Detect which cell encompasses the target text, then output its [x, y] center coordinate. 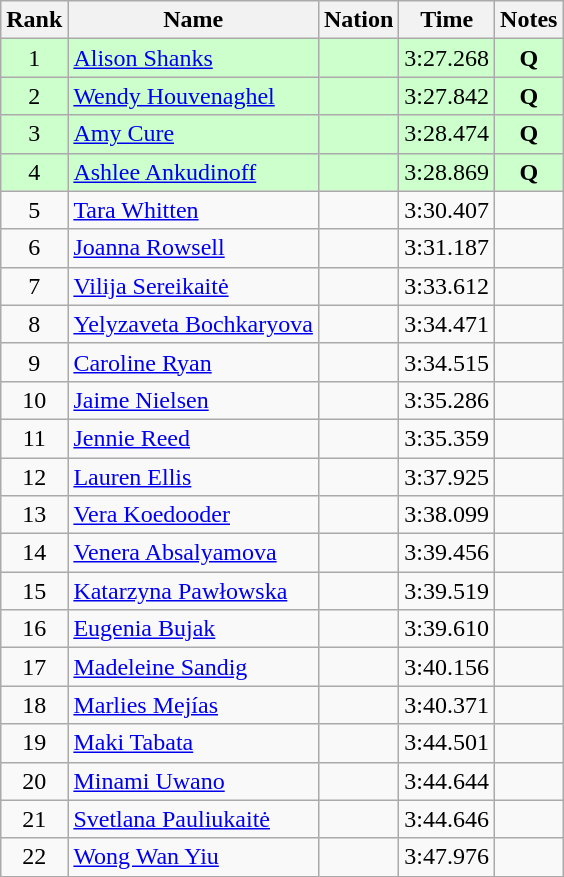
3:40.156 [447, 667]
3:39.610 [447, 629]
Maki Tabata [194, 743]
1 [34, 58]
Nation [358, 20]
3:40.371 [447, 705]
13 [34, 515]
3:37.925 [447, 477]
Eugenia Bujak [194, 629]
Joanna Rowsell [194, 248]
3:47.976 [447, 857]
3:34.471 [447, 324]
Svetlana Pauliukaitė [194, 819]
10 [34, 400]
Wendy Houvenaghel [194, 96]
3:38.099 [447, 515]
3:28.869 [447, 172]
Amy Cure [194, 134]
7 [34, 286]
Time [447, 20]
Marlies Mejías [194, 705]
Vera Koedooder [194, 515]
8 [34, 324]
3:31.187 [447, 248]
14 [34, 553]
3:44.501 [447, 743]
19 [34, 743]
3:35.286 [447, 400]
3:27.268 [447, 58]
21 [34, 819]
Minami Uwano [194, 781]
12 [34, 477]
22 [34, 857]
6 [34, 248]
Vilija Sereikaitė [194, 286]
3:28.474 [447, 134]
Wong Wan Yiu [194, 857]
Caroline Ryan [194, 362]
Madeleine Sandig [194, 667]
2 [34, 96]
20 [34, 781]
3 [34, 134]
3:44.644 [447, 781]
Venera Absalyamova [194, 553]
11 [34, 438]
Notes [529, 20]
3:33.612 [447, 286]
4 [34, 172]
5 [34, 210]
Alison Shanks [194, 58]
3:39.456 [447, 553]
18 [34, 705]
Jaime Nielsen [194, 400]
3:35.359 [447, 438]
Lauren Ellis [194, 477]
3:44.646 [447, 819]
Yelyzaveta Bochkaryova [194, 324]
17 [34, 667]
3:39.519 [447, 591]
Ashlee Ankudinoff [194, 172]
16 [34, 629]
3:34.515 [447, 362]
Katarzyna Pawłowska [194, 591]
Rank [34, 20]
Jennie Reed [194, 438]
3:30.407 [447, 210]
Name [194, 20]
3:27.842 [447, 96]
9 [34, 362]
15 [34, 591]
Tara Whitten [194, 210]
